Output the [x, y] coordinate of the center of the cell containing the given text.  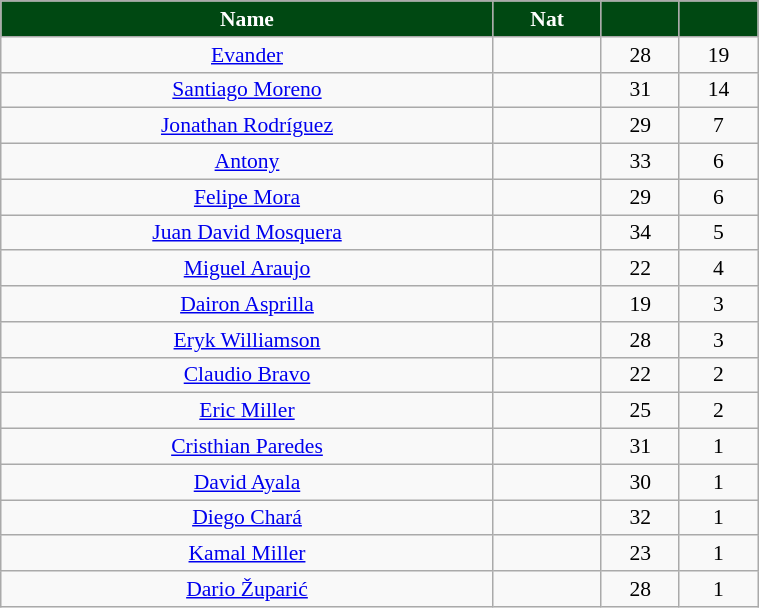
Felipe Mora [247, 197]
25 [640, 411]
Cristhian Paredes [247, 447]
Eric Miller [247, 411]
14 [718, 90]
34 [640, 233]
Dario Župarić [247, 589]
Name [247, 19]
Santiago Moreno [247, 90]
5 [718, 233]
David Ayala [247, 482]
Dairon Asprilla [247, 304]
32 [640, 518]
Eryk Williamson [247, 340]
Miguel Araujo [247, 269]
Kamal Miller [247, 554]
4 [718, 269]
Claudio Bravo [247, 375]
23 [640, 554]
Antony [247, 162]
Juan David Mosquera [247, 233]
Diego Chará [247, 518]
Jonathan Rodríguez [247, 126]
Nat [547, 19]
7 [718, 126]
33 [640, 162]
Evander [247, 55]
30 [640, 482]
